Extract the (X, Y) coordinate from the center of the cell holding the provided text.  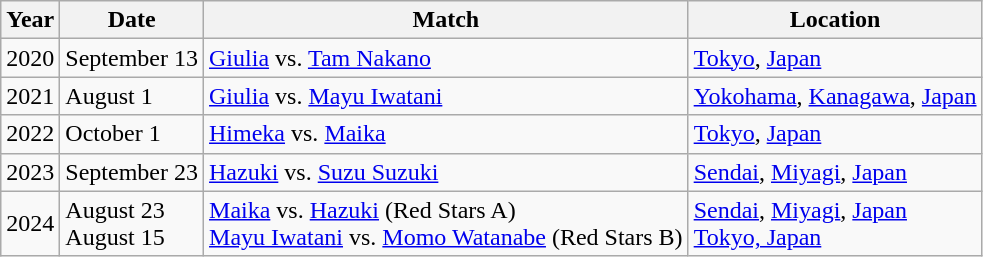
Sendai, Miyagi, Japan (835, 172)
Sendai, Miyagi, JapanTokyo, Japan (835, 224)
Giulia vs. Tam Nakano (446, 58)
2020 (30, 58)
2021 (30, 96)
Location (835, 20)
August 23August 15 (132, 224)
Maika vs. Hazuki (Red Stars A)Mayu Iwatani vs. Momo Watanabe (Red Stars B) (446, 224)
Giulia vs. Mayu Iwatani (446, 96)
2022 (30, 134)
2024 (30, 224)
Himeka vs. Maika (446, 134)
October 1 (132, 134)
Hazuki vs. Suzu Suzuki (446, 172)
September 13 (132, 58)
Yokohama, Kanagawa, Japan (835, 96)
Date (132, 20)
Match (446, 20)
Year (30, 20)
September 23 (132, 172)
2023 (30, 172)
August 1 (132, 96)
